Return the [x, y] coordinate for the center point of the cell that contains the specified text.  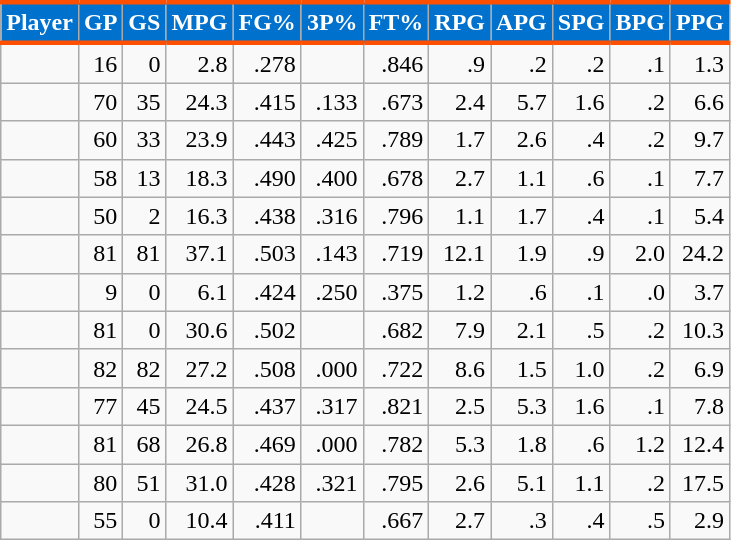
.424 [267, 292]
.719 [396, 254]
RPG [460, 22]
.443 [267, 140]
2.5 [460, 406]
1.5 [522, 368]
8.6 [460, 368]
3.7 [700, 292]
3P% [332, 22]
6.9 [700, 368]
.0 [640, 292]
FG% [267, 22]
9.7 [700, 140]
17.5 [700, 483]
60 [100, 140]
.469 [267, 444]
7.8 [700, 406]
5.4 [700, 216]
6.6 [700, 102]
26.8 [200, 444]
13 [144, 178]
7.9 [460, 330]
.795 [396, 483]
9 [100, 292]
1.8 [522, 444]
68 [144, 444]
Player [40, 22]
58 [100, 178]
30.6 [200, 330]
.846 [396, 63]
5.7 [522, 102]
51 [144, 483]
.321 [332, 483]
50 [100, 216]
80 [100, 483]
.682 [396, 330]
2.1 [522, 330]
.789 [396, 140]
.722 [396, 368]
1.9 [522, 254]
10.3 [700, 330]
7.7 [700, 178]
.502 [267, 330]
.796 [396, 216]
.508 [267, 368]
.438 [267, 216]
.667 [396, 521]
1.0 [581, 368]
.3 [522, 521]
35 [144, 102]
45 [144, 406]
BPG [640, 22]
.503 [267, 254]
FT% [396, 22]
.316 [332, 216]
GS [144, 22]
MPG [200, 22]
.415 [267, 102]
24.2 [700, 254]
.437 [267, 406]
2.8 [200, 63]
2 [144, 216]
.673 [396, 102]
55 [100, 521]
6.1 [200, 292]
33 [144, 140]
.375 [396, 292]
23.9 [200, 140]
GP [100, 22]
.425 [332, 140]
.678 [396, 178]
27.2 [200, 368]
.250 [332, 292]
.133 [332, 102]
.278 [267, 63]
12.4 [700, 444]
.490 [267, 178]
PPG [700, 22]
.782 [396, 444]
2.0 [640, 254]
SPG [581, 22]
.821 [396, 406]
5.1 [522, 483]
18.3 [200, 178]
.411 [267, 521]
2.4 [460, 102]
77 [100, 406]
.428 [267, 483]
24.3 [200, 102]
2.9 [700, 521]
10.4 [200, 521]
.143 [332, 254]
.317 [332, 406]
70 [100, 102]
1.3 [700, 63]
31.0 [200, 483]
.400 [332, 178]
37.1 [200, 254]
12.1 [460, 254]
24.5 [200, 406]
APG [522, 22]
16 [100, 63]
16.3 [200, 216]
